Scan for the cell matching the given text and deliver its [X, Y] coordinate at center. 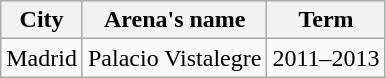
2011–2013 [326, 58]
Arena's name [174, 20]
Term [326, 20]
City [42, 20]
Palacio Vistalegre [174, 58]
Madrid [42, 58]
